Provide the (x, y) coordinate of the cell's center where the given text is located.  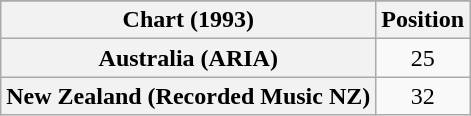
Chart (1993) (188, 20)
Position (423, 20)
32 (423, 96)
Australia (ARIA) (188, 58)
New Zealand (Recorded Music NZ) (188, 96)
25 (423, 58)
